Output the (x, y) coordinate of the center of the cell containing the given text.  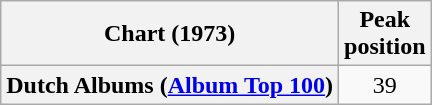
Peakposition (385, 34)
39 (385, 85)
Dutch Albums (Album Top 100) (170, 85)
Chart (1973) (170, 34)
